Return the [X, Y] coordinate for the center point of the cell that contains the specified text.  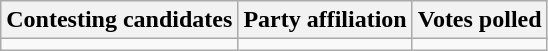
Votes polled [480, 20]
Contesting candidates [120, 20]
Party affiliation [325, 20]
